For the text-containing cell, return its midpoint in [x, y] coordinate format. 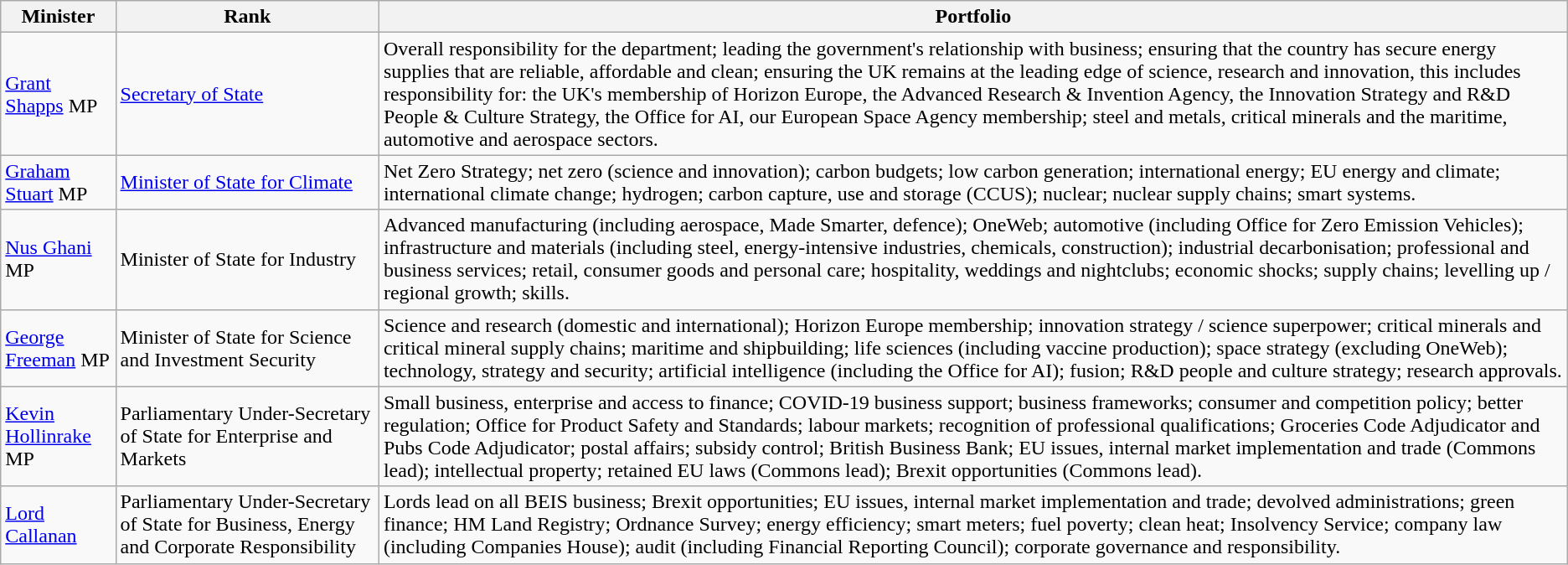
Parliamentary Under-Secretary of State for Enterprise and Markets [247, 436]
Graham Stuart MP [59, 183]
Minister of State for Science and Investment Security [247, 348]
Rank [247, 17]
Grant Shapps MP [59, 94]
Minister of State for Industry [247, 260]
Minister [59, 17]
Secretary of State [247, 94]
Portfolio [973, 17]
George Freeman MP [59, 348]
Parliamentary Under-Secretary of State for Business, Energy and Corporate Responsibility [247, 525]
Lord Callanan [59, 525]
Minister of State for Climate [247, 183]
Kevin Hollinrake MP [59, 436]
Nus Ghani MP [59, 260]
